Search for the cell housing the specified text and yield its [X, Y] center coordinate. 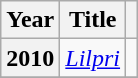
2010 [30, 58]
Year [30, 20]
Title [93, 20]
Lilpri [93, 58]
